Identify which cell holds the provided text, then report its (x, y) central coordinate. 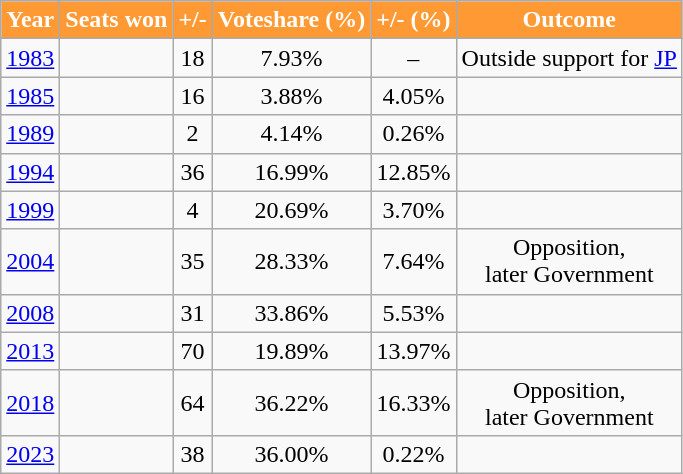
0.22% (414, 454)
+/- (%) (414, 20)
31 (192, 313)
64 (192, 402)
28.33% (291, 262)
4.05% (414, 96)
13.97% (414, 351)
20.69% (291, 210)
2004 (30, 262)
2008 (30, 313)
0.26% (414, 134)
38 (192, 454)
1985 (30, 96)
18 (192, 58)
3.70% (414, 210)
– (414, 58)
19.89% (291, 351)
36 (192, 172)
2018 (30, 402)
2013 (30, 351)
5.53% (414, 313)
Voteshare (%) (291, 20)
16.99% (291, 172)
1994 (30, 172)
2 (192, 134)
36.22% (291, 402)
4 (192, 210)
12.85% (414, 172)
2023 (30, 454)
Year (30, 20)
70 (192, 351)
3.88% (291, 96)
7.93% (291, 58)
1999 (30, 210)
7.64% (414, 262)
Seats won (116, 20)
Outcome (569, 20)
4.14% (291, 134)
+/- (192, 20)
16 (192, 96)
1983 (30, 58)
Outside support for JP (569, 58)
36.00% (291, 454)
16.33% (414, 402)
35 (192, 262)
1989 (30, 134)
33.86% (291, 313)
